From the cell containing the given text, extract its center point as [X, Y] coordinate. 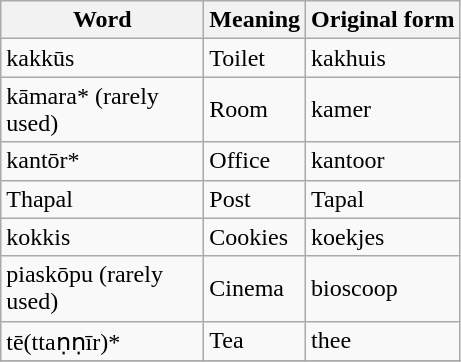
kakhuis [383, 58]
kāmara* (rarely used) [102, 110]
Office [255, 161]
Meaning [255, 20]
Thapal [102, 199]
Toilet [255, 58]
Original form [383, 20]
Room [255, 110]
kamer [383, 110]
kokkis [102, 237]
koekjes [383, 237]
Cinema [255, 288]
Tea [255, 341]
kantōr* [102, 161]
kantoor [383, 161]
Cookies [255, 237]
Post [255, 199]
kakkūs [102, 58]
tē(ttaṇṇīr)* [102, 341]
bioscoop [383, 288]
piaskōpu (rarely used) [102, 288]
Word [102, 20]
Tapal [383, 199]
thee [383, 341]
